For the text-containing cell, return its midpoint in (X, Y) coordinate format. 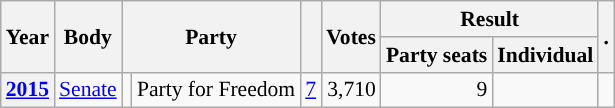
Party seats (436, 55)
7 (310, 90)
Votes (351, 36)
Party for Freedom (216, 90)
Party (212, 36)
2015 (28, 90)
3,710 (351, 90)
Result (490, 19)
9 (436, 90)
Senate (88, 90)
Body (88, 36)
Individual (545, 55)
Year (28, 36)
. (606, 36)
